Extract the (X, Y) coordinate from the center of the cell holding the provided text.  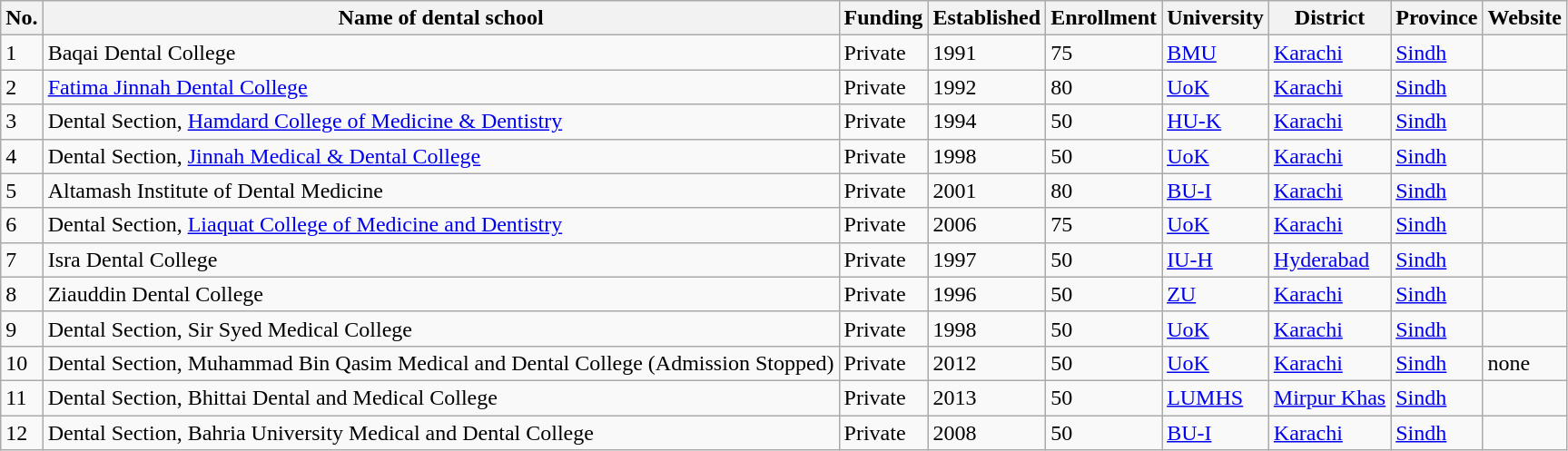
9 (22, 328)
10 (22, 363)
1 (22, 53)
Fatima Jinnah Dental College (441, 87)
Dental Section, Bhittai Dental and Medical College (441, 397)
11 (22, 397)
Altamash Institute of Dental Medicine (441, 191)
2006 (987, 225)
1994 (987, 122)
Dental Section, Bahria University Medical and Dental College (441, 433)
Funding (883, 18)
1991 (987, 53)
2001 (987, 191)
Dental Section, Liaquat College of Medicine and Dentistry (441, 225)
Dental Section, Hamdard College of Medicine & Dentistry (441, 122)
Mirpur Khas (1329, 397)
Dental Section, Jinnah Medical & Dental College (441, 156)
1996 (987, 294)
5 (22, 191)
District (1329, 18)
7 (22, 260)
ZU (1216, 294)
University (1216, 18)
Website (1524, 18)
Name of dental school (441, 18)
Dental Section, Sir Syed Medical College (441, 328)
2013 (987, 397)
1992 (987, 87)
LUMHS (1216, 397)
Dental Section, Muhammad Bin Qasim Medical and Dental College (Admission Stopped) (441, 363)
8 (22, 294)
Established (987, 18)
Ziauddin Dental College (441, 294)
BMU (1216, 53)
IU-H (1216, 260)
Baqai Dental College (441, 53)
Province (1436, 18)
none (1524, 363)
1997 (987, 260)
No. (22, 18)
Hyderabad (1329, 260)
2 (22, 87)
Isra Dental College (441, 260)
3 (22, 122)
12 (22, 433)
6 (22, 225)
HU-K (1216, 122)
4 (22, 156)
2008 (987, 433)
Enrollment (1104, 18)
2012 (987, 363)
